Provide the [X, Y] coordinate of the cell's center where the given text is located.  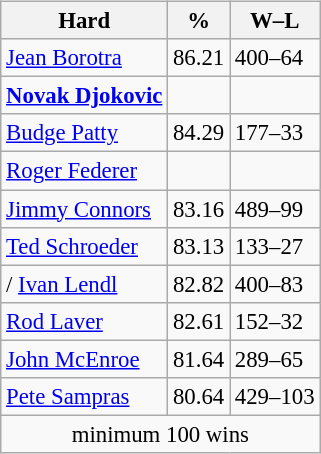
Jimmy Connors [84, 209]
289–65 [275, 359]
Pete Sampras [84, 396]
Rod Laver [84, 321]
Budge Patty [84, 133]
82.82 [199, 284]
/ Ivan Lendl [84, 284]
W–L [275, 21]
177–33 [275, 133]
429–103 [275, 396]
Ted Schroeder [84, 246]
minimum 100 wins [160, 434]
84.29 [199, 133]
Jean Borotra [84, 58]
400–64 [275, 58]
152–32 [275, 321]
81.64 [199, 359]
83.13 [199, 246]
% [199, 21]
400–83 [275, 284]
82.61 [199, 321]
Roger Federer [84, 171]
83.16 [199, 209]
80.64 [199, 396]
489–99 [275, 209]
86.21 [199, 58]
133–27 [275, 246]
Novak Djokovic [84, 96]
Hard [84, 21]
John McEnroe [84, 359]
